Return [X, Y] of the center of cell containing provided text 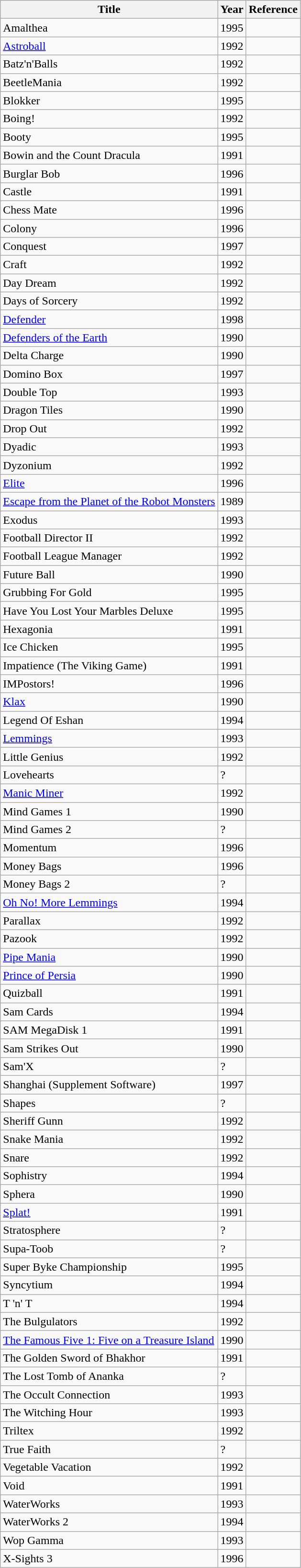
Manic Miner [109, 793]
Have You Lost Your Marbles Deluxe [109, 611]
Boing! [109, 119]
Year [232, 10]
Exodus [109, 519]
SAM MegaDisk 1 [109, 1030]
Void [109, 1486]
Day Dream [109, 283]
Booty [109, 137]
Burglar Bob [109, 173]
Blokker [109, 101]
Football League Manager [109, 556]
Elite [109, 483]
Money Bags [109, 866]
Pipe Mania [109, 957]
Bowin and the Count Dracula [109, 155]
Shapes [109, 1103]
Triltex [109, 1431]
Dragon Tiles [109, 410]
Mind Games 2 [109, 830]
T 'n' T [109, 1303]
Shanghai (Supplement Software) [109, 1084]
Supa-Toob [109, 1249]
Double Top [109, 392]
Ice Chicken [109, 647]
The Witching Hour [109, 1413]
WaterWorks 2 [109, 1522]
Conquest [109, 247]
Castle [109, 192]
Craft [109, 265]
Vegetable Vacation [109, 1467]
Defenders of the Earth [109, 338]
Dyzonium [109, 465]
Colony [109, 228]
Parallax [109, 921]
Super Byke Championship [109, 1267]
X-Sights 3 [109, 1558]
Lovehearts [109, 775]
Defender [109, 319]
Grubbing For Gold [109, 593]
Quizball [109, 993]
Syncytium [109, 1285]
Chess Mate [109, 210]
Amalthea [109, 28]
WaterWorks [109, 1504]
Escape from the Planet of the Robot Monsters [109, 501]
Snake Mania [109, 1139]
Klax [109, 702]
Domino Box [109, 374]
Days of Sorcery [109, 301]
1989 [232, 501]
Batz'n'Balls [109, 64]
Dyadic [109, 447]
The Bulgulators [109, 1321]
Lemmings [109, 738]
Football Director II [109, 538]
Drop Out [109, 429]
Hexagonia [109, 629]
Sam Strikes Out [109, 1048]
The Occult Connection [109, 1395]
IMPostors! [109, 684]
The Famous Five 1: Five on a Treasure Island [109, 1340]
Mind Games 1 [109, 812]
Legend Of Eshan [109, 720]
Reference [273, 10]
Sheriff Gunn [109, 1121]
Sphera [109, 1194]
Money Bags 2 [109, 884]
Impatience (The Viking Game) [109, 666]
Delta Charge [109, 356]
Wop Gamma [109, 1540]
Sam Cards [109, 1012]
Oh No! More Lemmings [109, 902]
Pazook [109, 939]
Splat! [109, 1212]
BeetleMania [109, 82]
Stratosphere [109, 1230]
Future Ball [109, 575]
Snare [109, 1158]
Prince of Persia [109, 975]
Little Genius [109, 756]
The Golden Sword of Bhakhor [109, 1358]
Sophistry [109, 1176]
Title [109, 10]
Momentum [109, 848]
True Faith [109, 1449]
Astroball [109, 46]
1998 [232, 319]
Sam'X [109, 1066]
The Lost Tomb of Ananka [109, 1376]
